Capture the cell that displays the provided text and extract its (x, y) central coordinate. 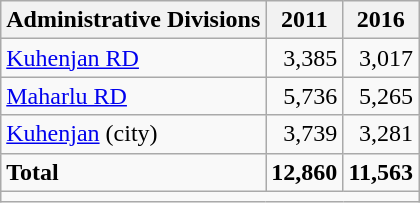
3,739 (304, 134)
5,265 (381, 96)
12,860 (304, 172)
2011 (304, 20)
Maharlu RD (134, 96)
Administrative Divisions (134, 20)
11,563 (381, 172)
2016 (381, 20)
3,281 (381, 134)
5,736 (304, 96)
Total (134, 172)
3,017 (381, 58)
Kuhenjan (city) (134, 134)
3,385 (304, 58)
Kuhenjan RD (134, 58)
